For the text-containing cell, return its midpoint in [x, y] coordinate format. 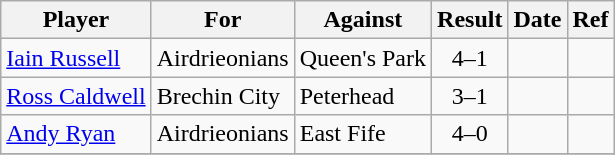
Result [470, 20]
Peterhead [362, 96]
East Fife [362, 134]
Player [76, 20]
Against [362, 20]
Iain Russell [76, 58]
Ref [590, 20]
Queen's Park [362, 58]
4–1 [470, 58]
3–1 [470, 96]
Andy Ryan [76, 134]
Date [538, 20]
4–0 [470, 134]
Brechin City [222, 96]
For [222, 20]
Ross Caldwell [76, 96]
